Locate the cell with the specified text and output its (X, Y) center coordinate. 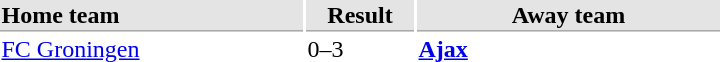
Away team (568, 16)
Result (360, 16)
Home team (152, 16)
